Detect which cell encompasses the target text, then output its (X, Y) center coordinate. 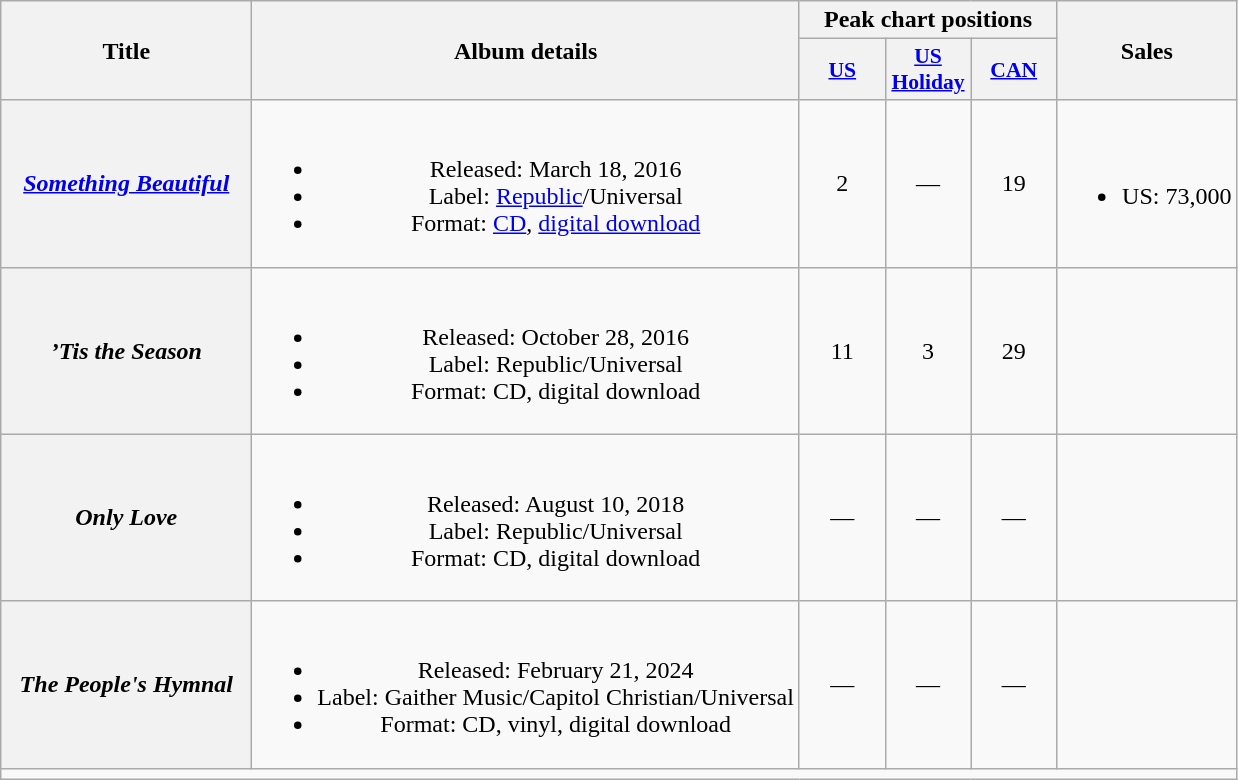
29 (1014, 350)
2 (842, 184)
Released: February 21, 2024Label: Gaither Music/Capitol Christian/UniversalFormat: CD, vinyl, digital download (526, 684)
11 (842, 350)
Released: October 28, 2016Label: Republic/UniversalFormat: CD, digital download (526, 350)
Released: August 10, 2018Label: Republic/UniversalFormat: CD, digital download (526, 518)
CAN (1014, 70)
Something Beautiful (126, 184)
The People's Hymnal (126, 684)
Peak chart positions (928, 20)
3 (928, 350)
Album details (526, 50)
Released: March 18, 2016Label: Republic/UniversalFormat: CD, digital download (526, 184)
Title (126, 50)
Sales (1147, 50)
US: 73,000 (1147, 184)
’Tis the Season (126, 350)
US (842, 70)
19 (1014, 184)
Only Love (126, 518)
US Holiday (928, 70)
